Extract the [x, y] coordinate from the center of the cell holding the provided text.  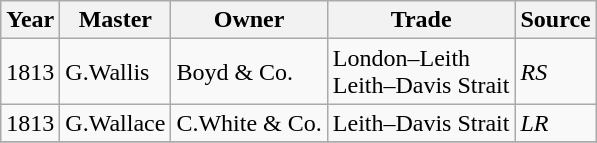
RS [556, 72]
LR [556, 123]
Year [30, 20]
Master [116, 20]
Leith–Davis Strait [421, 123]
London–LeithLeith–Davis Strait [421, 72]
Boyd & Co. [249, 72]
G.Wallis [116, 72]
Owner [249, 20]
C.White & Co. [249, 123]
G.Wallace [116, 123]
Source [556, 20]
Trade [421, 20]
